From the cell containing the given text, extract its center point as [X, Y] coordinate. 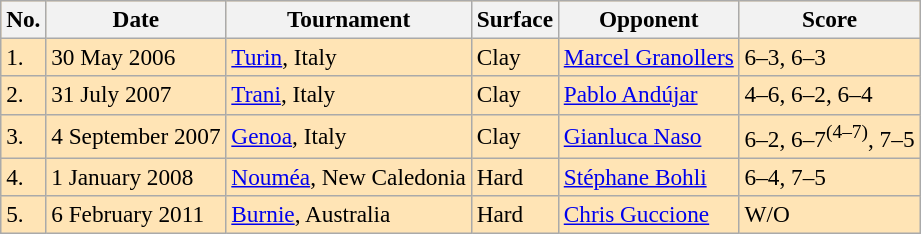
5. [24, 214]
Tournament [348, 19]
Gianluca Naso [648, 136]
W/O [830, 214]
Nouméa, New Caledonia [348, 177]
Stéphane Bohli [648, 177]
Date [136, 19]
4 September 2007 [136, 136]
Genoa, Italy [348, 136]
6 February 2011 [136, 214]
6–4, 7–5 [830, 177]
6–3, 6–3 [830, 57]
Turin, Italy [348, 57]
1. [24, 57]
No. [24, 19]
Marcel Granollers [648, 57]
Burnie, Australia [348, 214]
Opponent [648, 19]
3. [24, 136]
Pablo Andújar [648, 95]
1 January 2008 [136, 177]
Surface [514, 19]
6–2, 6–7(4–7), 7–5 [830, 136]
Score [830, 19]
4–6, 6–2, 6–4 [830, 95]
31 July 2007 [136, 95]
Trani, Italy [348, 95]
Chris Guccione [648, 214]
2. [24, 95]
30 May 2006 [136, 57]
4. [24, 177]
